Pinpoint the cell where the given text exists, returning its [X, Y] midpoint coordinate. 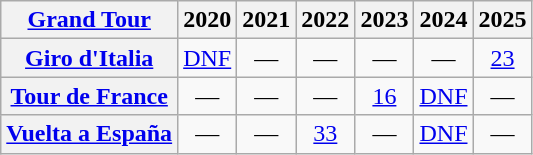
2023 [384, 20]
2022 [326, 20]
16 [384, 96]
2024 [444, 20]
2020 [208, 20]
Vuelta a España [90, 134]
2021 [266, 20]
2025 [502, 20]
Giro d'Italia [90, 58]
Grand Tour [90, 20]
23 [502, 58]
Tour de France [90, 96]
33 [326, 134]
